Determine the (x, y) coordinate at the center of the cell enclosing the given text.  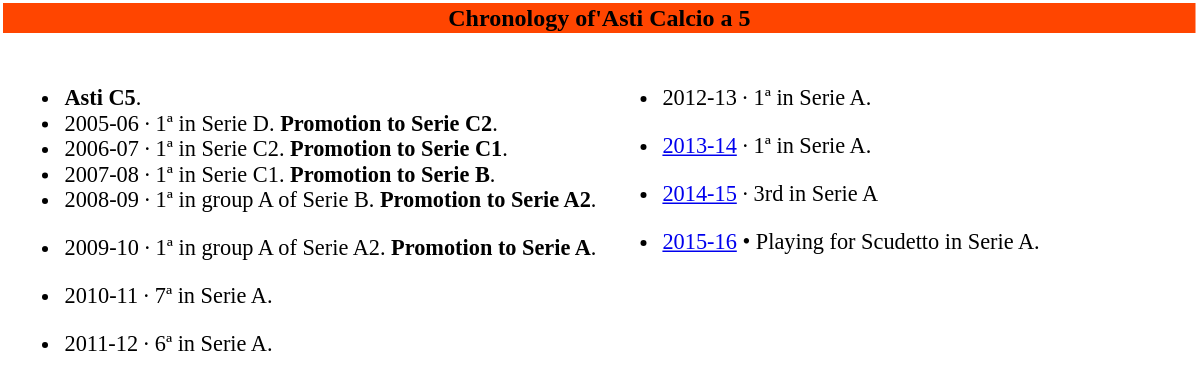
2012-13 · 1ª in Serie A.2013-14 · 1ª in Serie A.2014-15 · 3rd in Serie A2015-16 • Playing for Scudetto in Serie A. (898, 208)
Chronology of'Asti Calcio a 5 (600, 18)
